Output the (x, y) coordinate of the center of the cell containing the given text.  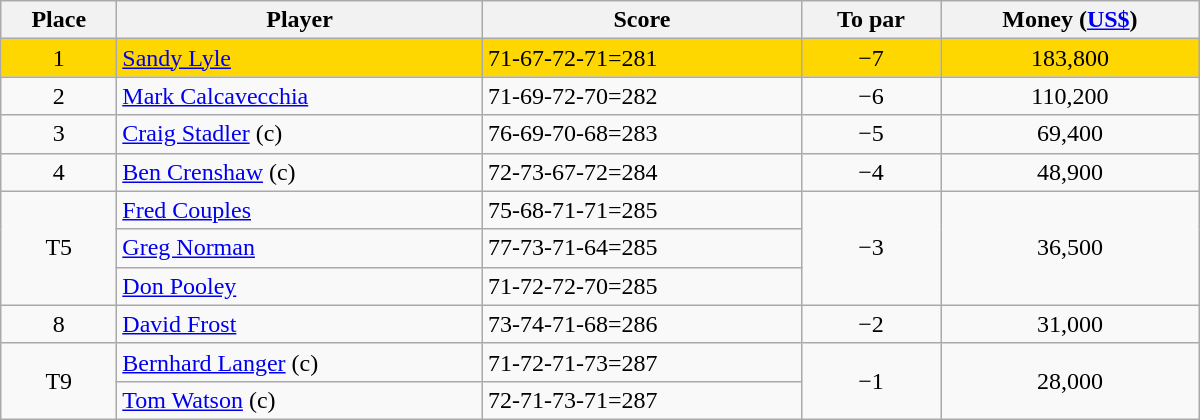
72-73-67-72=284 (642, 172)
−1 (870, 381)
Ben Crenshaw (c) (300, 172)
73-74-71-68=286 (642, 324)
31,000 (1070, 324)
Place (59, 20)
Craig Stadler (c) (300, 134)
1 (59, 58)
−3 (870, 248)
3 (59, 134)
4 (59, 172)
Don Pooley (300, 286)
69,400 (1070, 134)
48,900 (1070, 172)
Score (642, 20)
71-67-72-71=281 (642, 58)
−6 (870, 96)
Player (300, 20)
To par (870, 20)
David Frost (300, 324)
−7 (870, 58)
Sandy Lyle (300, 58)
75-68-71-71=285 (642, 210)
Money (US$) (1070, 20)
183,800 (1070, 58)
Tom Watson (c) (300, 400)
71-69-72-70=282 (642, 96)
36,500 (1070, 248)
Bernhard Langer (c) (300, 362)
71-72-72-70=285 (642, 286)
71-72-71-73=287 (642, 362)
Fred Couples (300, 210)
72-71-73-71=287 (642, 400)
−5 (870, 134)
76-69-70-68=283 (642, 134)
−4 (870, 172)
Greg Norman (300, 248)
8 (59, 324)
T9 (59, 381)
T5 (59, 248)
Mark Calcavecchia (300, 96)
110,200 (1070, 96)
2 (59, 96)
77-73-71-64=285 (642, 248)
28,000 (1070, 381)
−2 (870, 324)
